Extract the (X, Y) coordinate from the center of the cell holding the provided text.  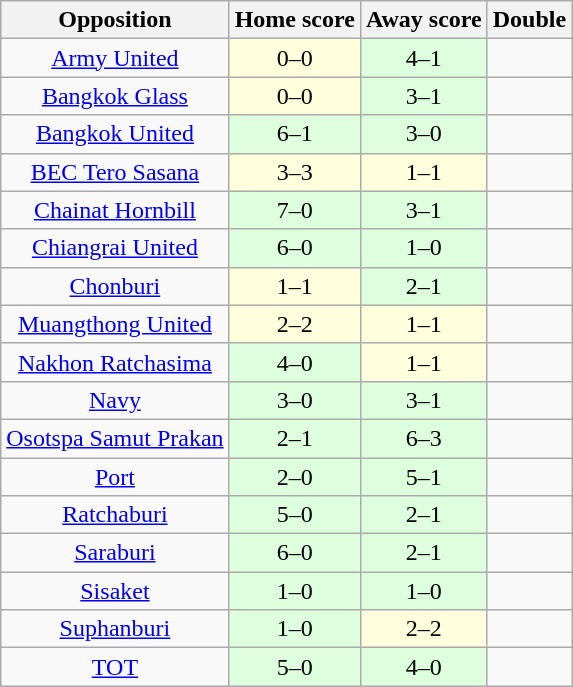
Chainat Hornbill (115, 210)
2–0 (294, 477)
Army United (115, 58)
3–3 (294, 172)
Saraburi (115, 553)
4–1 (424, 58)
TOT (115, 667)
Chonburi (115, 286)
Away score (424, 20)
Suphanburi (115, 629)
Double (529, 20)
BEC Tero Sasana (115, 172)
Home score (294, 20)
Navy (115, 400)
6–3 (424, 438)
Bangkok Glass (115, 96)
Opposition (115, 20)
Bangkok United (115, 134)
5–1 (424, 477)
Sisaket (115, 591)
Nakhon Ratchasima (115, 362)
6–1 (294, 134)
Port (115, 477)
7–0 (294, 210)
Ratchaburi (115, 515)
Osotspa Samut Prakan (115, 438)
Muangthong United (115, 324)
Chiangrai United (115, 248)
